Scan for the cell matching the given text and deliver its (x, y) coordinate at center. 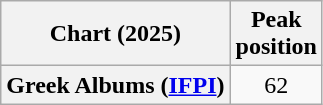
Peakposition (276, 34)
Chart (2025) (116, 34)
62 (276, 85)
Greek Albums (IFPI) (116, 85)
